Scan for the cell matching the given text and deliver its (x, y) coordinate at center. 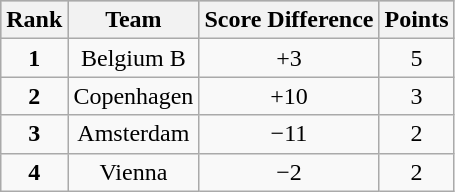
−2 (289, 172)
Copenhagen (134, 96)
−11 (289, 134)
Team (134, 20)
Belgium B (134, 58)
1 (34, 58)
Points (416, 20)
Rank (34, 20)
+3 (289, 58)
+10 (289, 96)
5 (416, 58)
Vienna (134, 172)
Amsterdam (134, 134)
4 (34, 172)
Score Difference (289, 20)
